Capture the cell that displays the provided text and extract its [x, y] central coordinate. 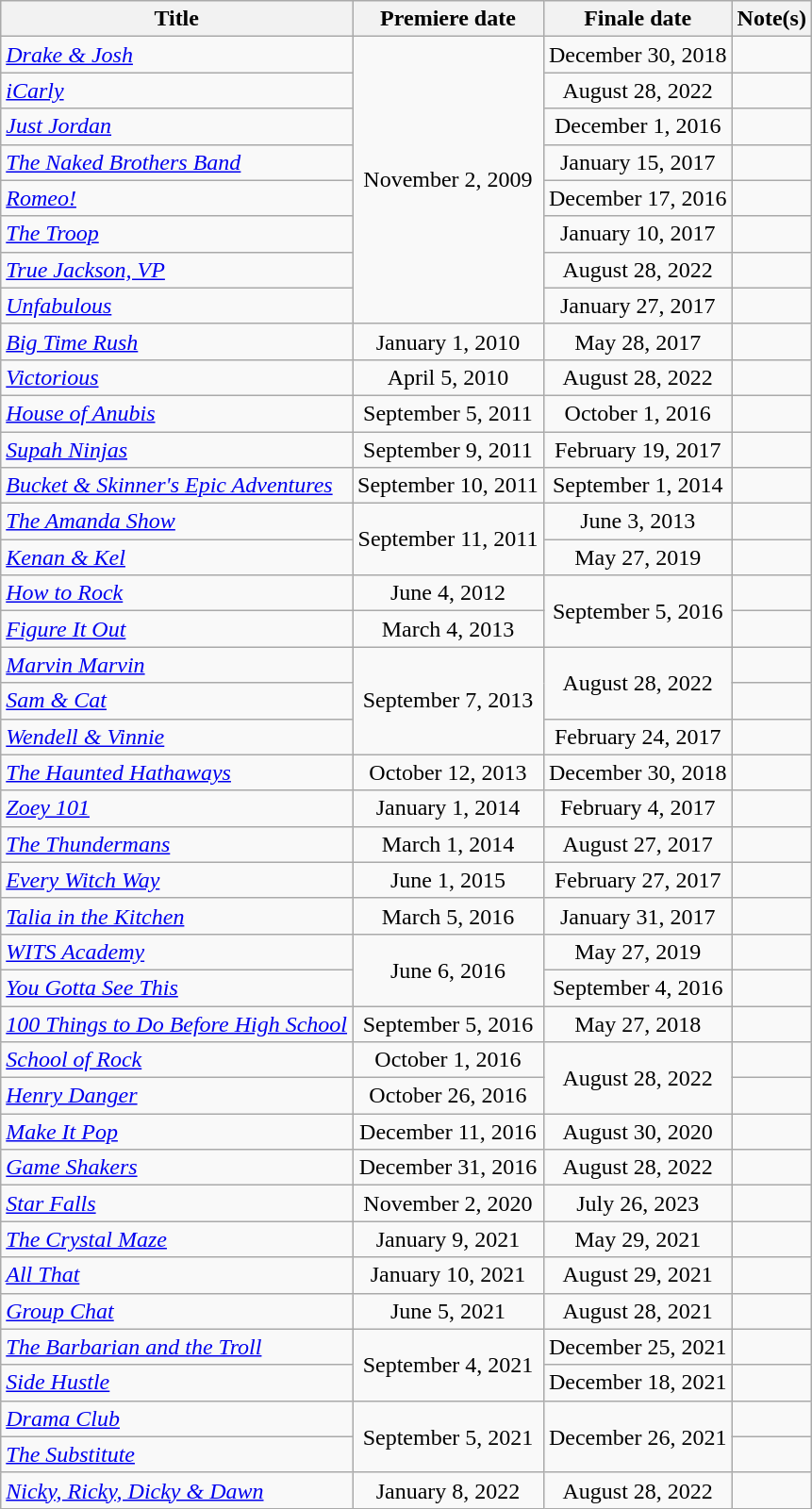
Big Time Rush [177, 341]
January 8, 2022 [449, 1490]
September 5, 2011 [449, 413]
January 1, 2010 [449, 341]
September 11, 2011 [449, 539]
January 9, 2021 [449, 1239]
March 1, 2014 [449, 844]
October 12, 2013 [449, 772]
August 30, 2020 [638, 1132]
Victorious [177, 377]
August 27, 2017 [638, 844]
The Barbarian and the Troll [177, 1347]
The Substitute [177, 1454]
January 1, 2014 [449, 808]
Make It Pop [177, 1132]
100 Things to Do Before High School [177, 1023]
September 10, 2011 [449, 486]
December 17, 2016 [638, 198]
September 4, 2021 [449, 1365]
January 10, 2021 [449, 1275]
June 4, 2012 [449, 593]
January 27, 2017 [638, 306]
December 26, 2021 [638, 1436]
The Crystal Maze [177, 1239]
The Troop [177, 234]
Side Hustle [177, 1383]
December 31, 2016 [449, 1168]
The Naked Brothers Band [177, 162]
Unfabulous [177, 306]
December 11, 2016 [449, 1132]
February 4, 2017 [638, 808]
June 5, 2021 [449, 1311]
June 3, 2013 [638, 522]
January 10, 2017 [638, 234]
Talia in the Kitchen [177, 916]
House of Anubis [177, 413]
Zoey 101 [177, 808]
Group Chat [177, 1311]
Note(s) [771, 19]
September 9, 2011 [449, 450]
October 26, 2016 [449, 1096]
Every Witch Way [177, 880]
May 27, 2018 [638, 1023]
Premiere date [449, 19]
April 5, 2010 [449, 377]
Kenan & Kel [177, 557]
Supah Ninjas [177, 450]
Drama Club [177, 1418]
January 15, 2017 [638, 162]
Star Falls [177, 1203]
You Gotta See This [177, 987]
September 1, 2014 [638, 486]
Sam & Cat [177, 701]
Title [177, 19]
September 4, 2016 [638, 987]
February 19, 2017 [638, 450]
Game Shakers [177, 1168]
School of Rock [177, 1060]
September 5, 2021 [449, 1436]
June 6, 2016 [449, 970]
December 18, 2021 [638, 1383]
How to Rock [177, 593]
WITS Academy [177, 952]
True Jackson, VP [177, 270]
Marvin Marvin [177, 665]
Figure It Out [177, 629]
December 1, 2016 [638, 126]
March 5, 2016 [449, 916]
August 29, 2021 [638, 1275]
Bucket & Skinner's Epic Adventures [177, 486]
Drake & Josh [177, 55]
All That [177, 1275]
May 28, 2017 [638, 341]
Henry Danger [177, 1096]
November 2, 2009 [449, 180]
Finale date [638, 19]
September 7, 2013 [449, 701]
The Amanda Show [177, 522]
February 24, 2017 [638, 737]
August 28, 2021 [638, 1311]
May 29, 2021 [638, 1239]
Nicky, Ricky, Dicky & Dawn [177, 1490]
Romeo! [177, 198]
February 27, 2017 [638, 880]
Just Jordan [177, 126]
Wendell & Vinnie [177, 737]
November 2, 2020 [449, 1203]
iCarly [177, 91]
The Thundermans [177, 844]
The Haunted Hathaways [177, 772]
March 4, 2013 [449, 629]
December 25, 2021 [638, 1347]
July 26, 2023 [638, 1203]
June 1, 2015 [449, 880]
January 31, 2017 [638, 916]
